Search for the cell housing the specified text and yield its [x, y] center coordinate. 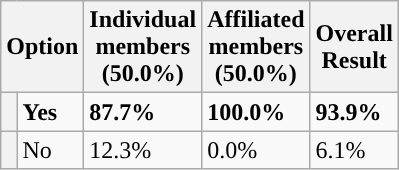
Affiliated members (50.0%) [256, 47]
Individual members (50.0%) [143, 47]
6.1% [354, 150]
87.7% [143, 112]
12.3% [143, 150]
Yes [50, 112]
0.0% [256, 150]
93.9% [354, 112]
100.0% [256, 112]
No [50, 150]
Overall Result [354, 47]
Option [42, 47]
